Extract the [x, y] coordinate from the center of the cell holding the provided text.  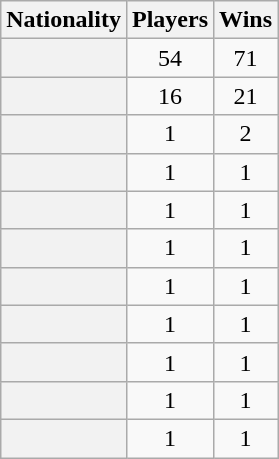
71 [246, 58]
21 [246, 96]
Wins [246, 20]
Nationality [64, 20]
2 [246, 134]
54 [170, 58]
Players [170, 20]
16 [170, 96]
